Return the (x, y) coordinate for the center point of the cell that contains the specified text.  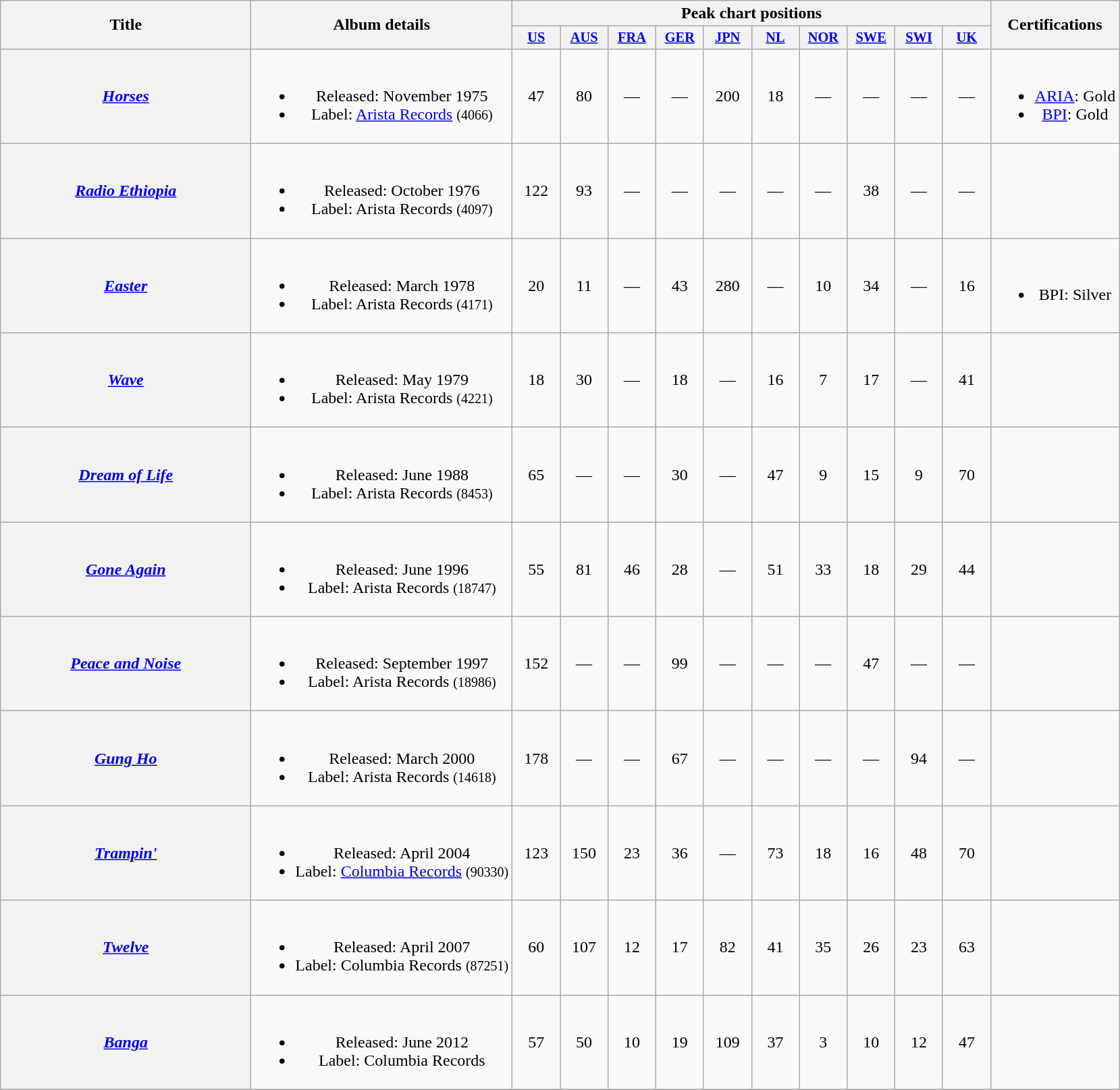
NOR (824, 38)
SWI (919, 38)
Gone Again (126, 569)
11 (585, 286)
178 (536, 758)
ARIA: GoldBPI: Gold (1055, 96)
SWE (871, 38)
UK (967, 38)
63 (967, 948)
94 (919, 758)
Dream of Life (126, 475)
60 (536, 948)
107 (585, 948)
Trampin' (126, 853)
57 (536, 1042)
Released: May 1979Label: Arista Records (4221) (382, 380)
BPI: Silver (1055, 286)
Gung Ho (126, 758)
152 (536, 664)
3 (824, 1042)
122 (536, 191)
JPN (728, 38)
55 (536, 569)
Radio Ethiopia (126, 191)
Released: November 1975Label: Arista Records (4066) (382, 96)
123 (536, 853)
34 (871, 286)
33 (824, 569)
Released: June 1988Label: Arista Records (8453) (382, 475)
150 (585, 853)
26 (871, 948)
Released: September 1997Label: Arista Records (18986) (382, 664)
44 (967, 569)
US (536, 38)
36 (679, 853)
20 (536, 286)
93 (585, 191)
65 (536, 475)
37 (775, 1042)
48 (919, 853)
280 (728, 286)
46 (632, 569)
80 (585, 96)
15 (871, 475)
43 (679, 286)
Peak chart positions (752, 14)
200 (728, 96)
67 (679, 758)
Released: October 1976Label: Arista Records (4097) (382, 191)
Horses (126, 96)
Peace and Noise (126, 664)
35 (824, 948)
28 (679, 569)
NL (775, 38)
Released: March 2000Label: Arista Records (14618) (382, 758)
Released: April 2007Label: Columbia Records (87251) (382, 948)
82 (728, 948)
Released: April 2004Label: Columbia Records (90330) (382, 853)
99 (679, 664)
19 (679, 1042)
50 (585, 1042)
Twelve (126, 948)
29 (919, 569)
51 (775, 569)
38 (871, 191)
FRA (632, 38)
Released: June 2012Label: Columbia Records (382, 1042)
AUS (585, 38)
Wave (126, 380)
7 (824, 380)
Title (126, 25)
GER (679, 38)
109 (728, 1042)
Banga (126, 1042)
Released: June 1996Label: Arista Records (18747) (382, 569)
Released: March 1978Label: Arista Records (4171) (382, 286)
81 (585, 569)
Album details (382, 25)
Easter (126, 286)
Certifications (1055, 25)
73 (775, 853)
